For the text-containing cell, return its midpoint in [X, Y] coordinate format. 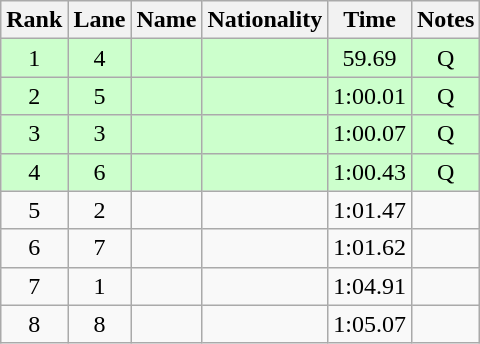
1:01.47 [370, 210]
Nationality [265, 20]
Lane [100, 20]
1:00.07 [370, 134]
1:05.07 [370, 324]
1:04.91 [370, 286]
1:01.62 [370, 248]
Time [370, 20]
Name [166, 20]
1:00.01 [370, 96]
1:00.43 [370, 172]
Rank [34, 20]
59.69 [370, 58]
Notes [445, 20]
